Find where the given text appears and provide that cell's center as [X, Y] coordinate. 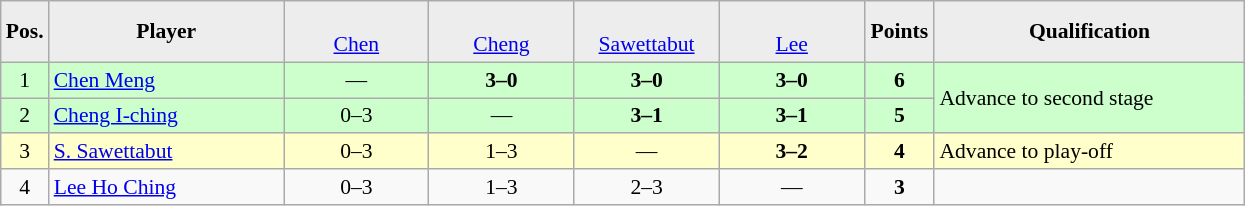
Cheng I-ching [166, 116]
S. Sawettabut [166, 152]
Chen [356, 32]
Pos. [25, 32]
1 [25, 80]
Advance to play-off [1089, 152]
6 [899, 80]
5 [899, 116]
Player [166, 32]
3–2 [792, 152]
Qualification [1089, 32]
Advance to second stage [1089, 98]
2–3 [646, 187]
Cheng [502, 32]
Chen Meng [166, 80]
Lee [792, 32]
Points [899, 32]
Sawettabut [646, 32]
2 [25, 116]
Lee Ho Ching [166, 187]
